Identify which cell holds the provided text, then report its [X, Y] central coordinate. 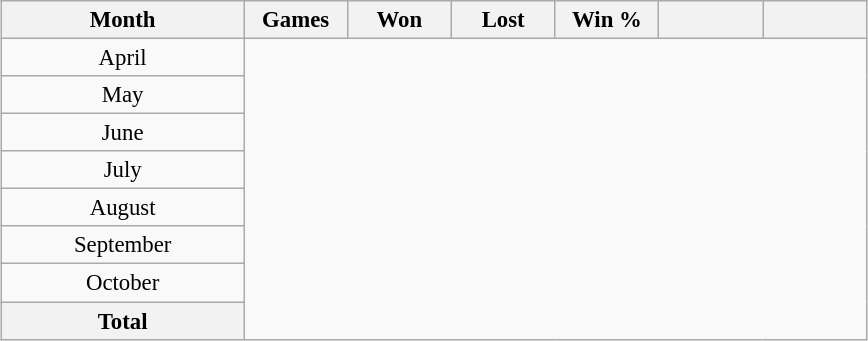
Month [123, 20]
Total [123, 321]
Games [296, 20]
September [123, 245]
May [123, 95]
October [123, 283]
July [123, 170]
August [123, 208]
April [123, 58]
Lost [503, 20]
June [123, 133]
Win % [607, 20]
Won [399, 20]
